Output the (x, y) coordinate of the center of the cell containing the given text.  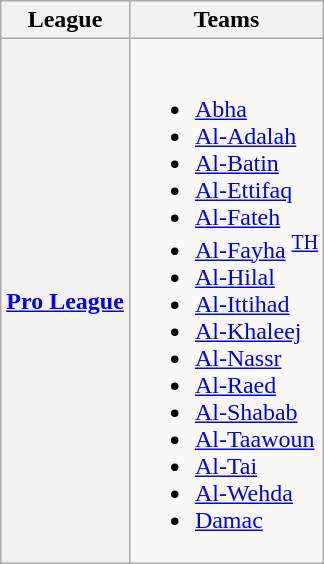
Teams (226, 20)
AbhaAl-AdalahAl-BatinAl-EttifaqAl-FatehAl-Fayha THAl-HilalAl-IttihadAl-KhaleejAl-NassrAl-RaedAl-ShababAl-TaawounAl-TaiAl-WehdaDamac (226, 302)
League (66, 20)
Pro League (66, 302)
